Detect which cell encompasses the target text, then output its (x, y) center coordinate. 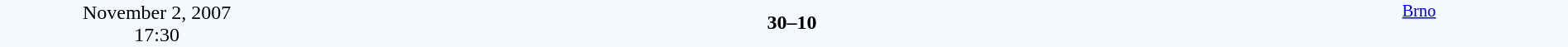
30–10 (791, 22)
Brno (1419, 23)
November 2, 200717:30 (157, 23)
